Scan for the cell matching the given text and deliver its (x, y) coordinate at center. 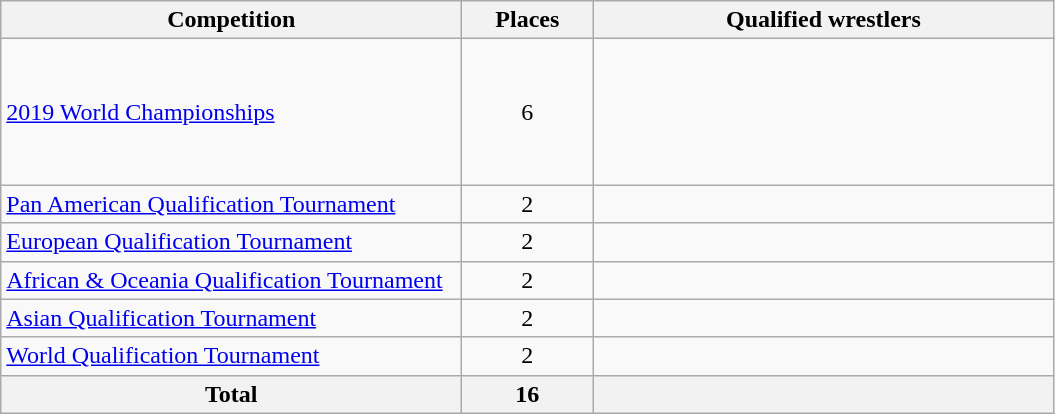
World Qualification Tournament (232, 356)
African & Oceania Qualification Tournament (232, 280)
European Qualification Tournament (232, 242)
Asian Qualification Tournament (232, 318)
Pan American Qualification Tournament (232, 204)
2019 World Championships (232, 112)
6 (528, 112)
Competition (232, 20)
16 (528, 394)
Qualified wrestlers (824, 20)
Places (528, 20)
Total (232, 394)
